For the text-containing cell, return its midpoint in [X, Y] coordinate format. 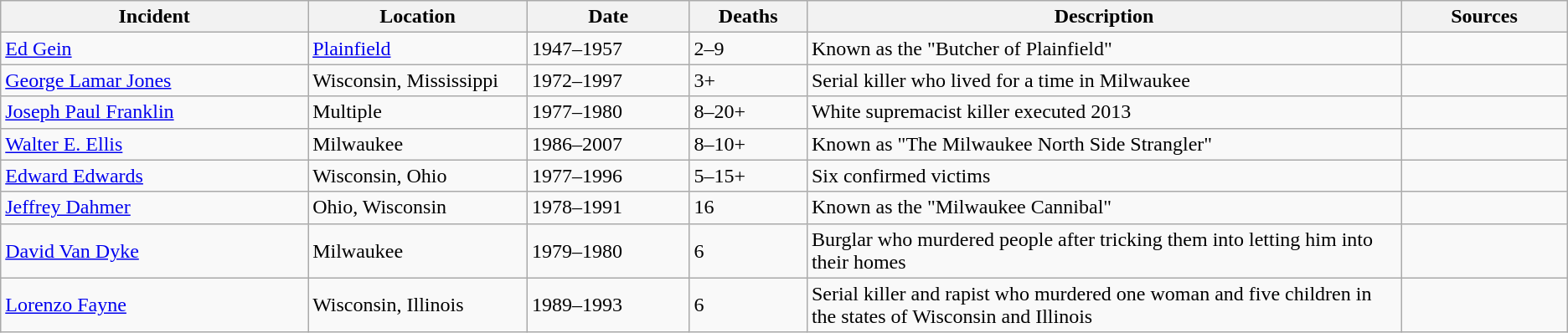
1977–1996 [608, 176]
8–10+ [749, 144]
Deaths [749, 17]
1986–2007 [608, 144]
Known as "The Milwaukee North Side Strangler" [1104, 144]
Wisconsin, Mississippi [418, 80]
5–15+ [749, 176]
Sources [1484, 17]
16 [749, 207]
1977–1980 [608, 112]
George Lamar Jones [154, 80]
Location [418, 17]
Plainfield [418, 49]
Serial killer and rapist who murdered one woman and five children in the states of Wisconsin and Illinois [1104, 305]
1947–1957 [608, 49]
Joseph Paul Franklin [154, 112]
Lorenzo Fayne [154, 305]
Multiple [418, 112]
1978–1991 [608, 207]
3+ [749, 80]
1979–1980 [608, 251]
Date [608, 17]
2–9 [749, 49]
8–20+ [749, 112]
Ed Gein [154, 49]
Known as the "Milwaukee Cannibal" [1104, 207]
Incident [154, 17]
White supremacist killer executed 2013 [1104, 112]
Jeffrey Dahmer [154, 207]
Edward Edwards [154, 176]
1972–1997 [608, 80]
Serial killer who lived for a time in Milwaukee [1104, 80]
Wisconsin, Illinois [418, 305]
Known as the "Butcher of Plainfield" [1104, 49]
Burglar who murdered people after tricking them into letting him into their homes [1104, 251]
Walter E. Ellis [154, 144]
Description [1104, 17]
Wisconsin, Ohio [418, 176]
David Van Dyke [154, 251]
1989–1993 [608, 305]
Six confirmed victims [1104, 176]
Ohio, Wisconsin [418, 207]
